Scan for the cell matching the given text and deliver its (x, y) coordinate at center. 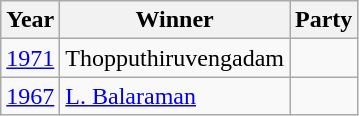
Winner (175, 20)
1971 (30, 58)
1967 (30, 96)
Thopputhiruvengadam (175, 58)
L. Balaraman (175, 96)
Party (324, 20)
Year (30, 20)
